For the text-containing cell, return its midpoint in (X, Y) coordinate format. 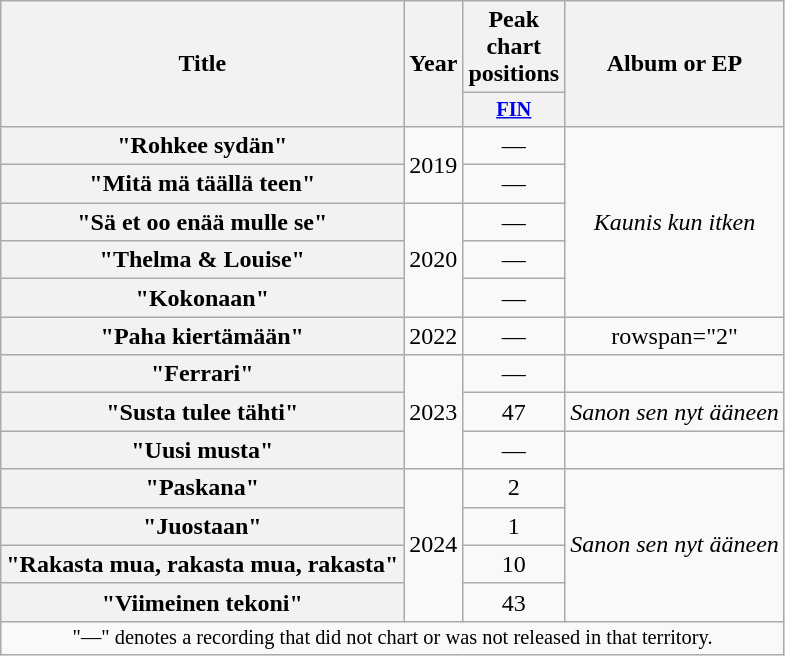
10 (514, 564)
"Mitä mä täällä teen" (202, 184)
2019 (434, 164)
"—" denotes a recording that did not chart or was not released in that territory. (393, 638)
"Paskana" (202, 488)
Kaunis kun itken (675, 221)
"Susta tulee tähti" (202, 412)
47 (514, 412)
"Ferrari" (202, 374)
FIN (514, 110)
"Juostaan" (202, 526)
"Sä et oo enää mulle se" (202, 222)
2 (514, 488)
Year (434, 64)
rowspan="2" (675, 336)
"Rohkee sydän" (202, 145)
Title (202, 64)
1 (514, 526)
"Uusi musta" (202, 450)
2020 (434, 260)
"Thelma & Louise" (202, 260)
Album or EP (675, 64)
"Kokonaan" (202, 298)
2024 (434, 545)
2022 (434, 336)
"Rakasta mua, rakasta mua, rakasta" (202, 564)
2023 (434, 412)
43 (514, 602)
Peak chart positions (514, 47)
"Paha kiertämään" (202, 336)
"Viimeinen tekoni" (202, 602)
